Search for the cell housing the specified text and yield its (x, y) center coordinate. 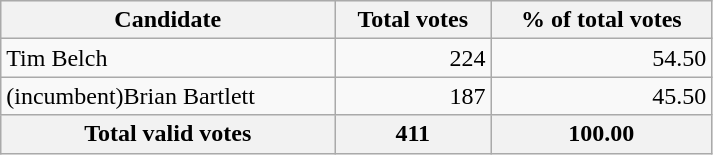
187 (413, 96)
Tim Belch (168, 58)
% of total votes (602, 20)
54.50 (602, 58)
Total valid votes (168, 134)
100.00 (602, 134)
Candidate (168, 20)
224 (413, 58)
Total votes (413, 20)
(incumbent)Brian Bartlett (168, 96)
411 (413, 134)
45.50 (602, 96)
